Return the (x, y) coordinate for the center point of the cell that contains the specified text.  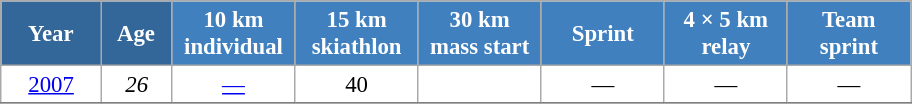
30 km mass start (480, 34)
Year (52, 34)
40 (356, 85)
26 (136, 85)
Team sprint (848, 34)
10 km individual (234, 34)
15 km skiathlon (356, 34)
4 × 5 km relay (726, 34)
2007 (52, 85)
Age (136, 34)
Sprint (602, 34)
